Return (X, Y) of the center of cell containing provided text 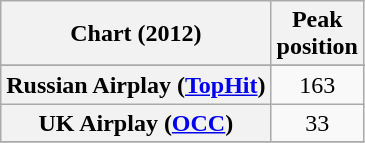
Chart (2012) (136, 34)
33 (317, 123)
Peakposition (317, 34)
UK Airplay (OCC) (136, 123)
163 (317, 85)
Russian Airplay (TopHit) (136, 85)
